Provide the (x, y) coordinate of the cell's center where the given text is located.  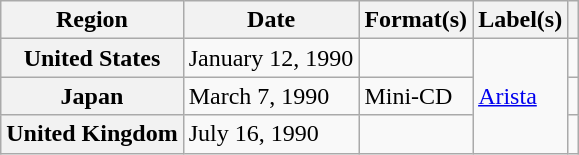
March 7, 1990 (271, 96)
July 16, 1990 (271, 134)
United Kingdom (92, 134)
Region (92, 20)
January 12, 1990 (271, 58)
Mini-CD (416, 96)
Arista (520, 96)
United States (92, 58)
Format(s) (416, 20)
Label(s) (520, 20)
Date (271, 20)
Japan (92, 96)
